Provide the [X, Y] coordinate of the cell's center where the given text is located.  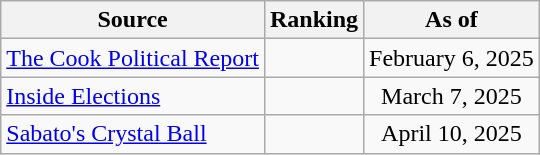
Sabato's Crystal Ball [133, 134]
As of [452, 20]
Ranking [314, 20]
Source [133, 20]
March 7, 2025 [452, 96]
Inside Elections [133, 96]
April 10, 2025 [452, 134]
The Cook Political Report [133, 58]
February 6, 2025 [452, 58]
